For the text-containing cell, return its midpoint in [x, y] coordinate format. 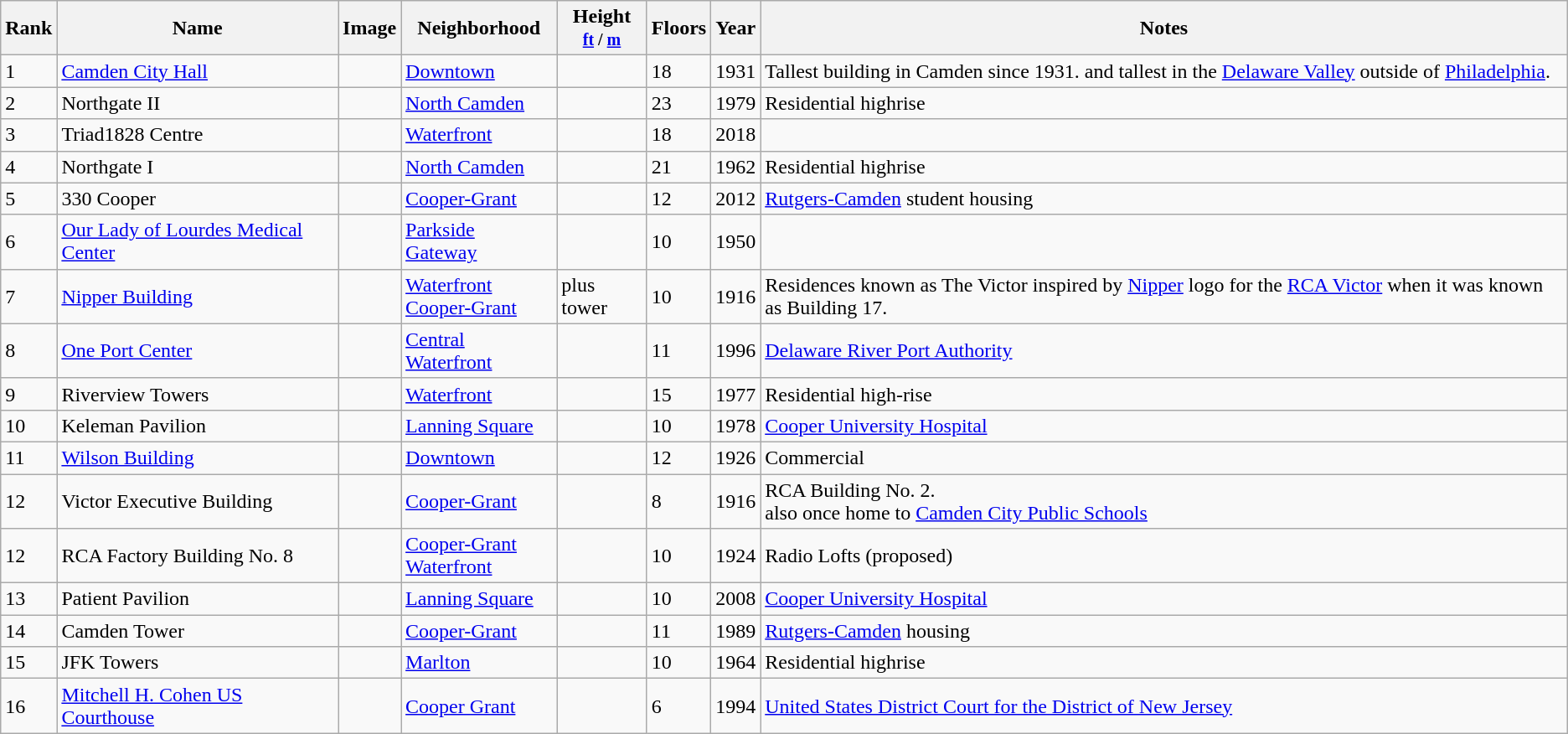
Year [735, 28]
Image [370, 28]
1996 [735, 350]
Tallest building in Camden since 1931. and tallest in the Delaware Valley outside of Philadelphia. [1164, 71]
16 [28, 706]
1994 [735, 706]
2018 [735, 135]
330 Cooper [198, 199]
Marlton [479, 663]
Riverview Towers [198, 394]
WaterfrontCooper-Grant [479, 297]
Name [198, 28]
Northgate I [198, 167]
Keleman Pavilion [198, 426]
1931 [735, 71]
9 [28, 394]
Nipper Building [198, 297]
1979 [735, 103]
Central Waterfront [479, 350]
13 [28, 599]
7 [28, 297]
Cooper-GrantWaterfront [479, 556]
Notes [1164, 28]
23 [678, 103]
Delaware River Port Authority [1164, 350]
ParksideGateway [479, 241]
Residential high-rise [1164, 394]
Rutgers-Camden housing [1164, 631]
Heightft / m [602, 28]
Floors [678, 28]
United States District Court for the District of New Jersey [1164, 706]
Our Lady of Lourdes Medical Center [198, 241]
1924 [735, 556]
Mitchell H. Cohen US Courthouse [198, 706]
Rank [28, 28]
1950 [735, 241]
1926 [735, 457]
Neighborhood [479, 28]
4 [28, 167]
21 [678, 167]
Patient Pavilion [198, 599]
plus tower [602, 297]
1989 [735, 631]
Rutgers-Camden student housing [1164, 199]
14 [28, 631]
1 [28, 71]
Northgate II [198, 103]
1978 [735, 426]
1962 [735, 167]
Wilson Building [198, 457]
Radio Lofts (proposed) [1164, 556]
2012 [735, 199]
Victor Executive Building [198, 501]
RCA Factory Building No. 8 [198, 556]
1964 [735, 663]
Camden City Hall [198, 71]
1977 [735, 394]
Residences known as The Victor inspired by Nipper logo for the RCA Victor when it was known as Building 17. [1164, 297]
Triad1828 Centre [198, 135]
Commercial [1164, 457]
One Port Center [198, 350]
Camden Tower [198, 631]
2008 [735, 599]
2 [28, 103]
RCA Building No. 2. also once home to Camden City Public Schools [1164, 501]
5 [28, 199]
JFK Towers [198, 663]
Cooper Grant [479, 706]
3 [28, 135]
